Determine the [x, y] coordinate at the center of the cell enclosing the given text.  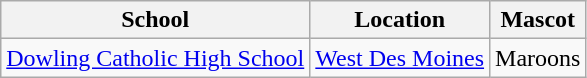
Mascot [538, 20]
West Des Moines [400, 58]
Location [400, 20]
School [156, 20]
Dowling Catholic High School [156, 58]
Maroons [538, 58]
